Scan for the cell matching the given text and deliver its [X, Y] coordinate at center. 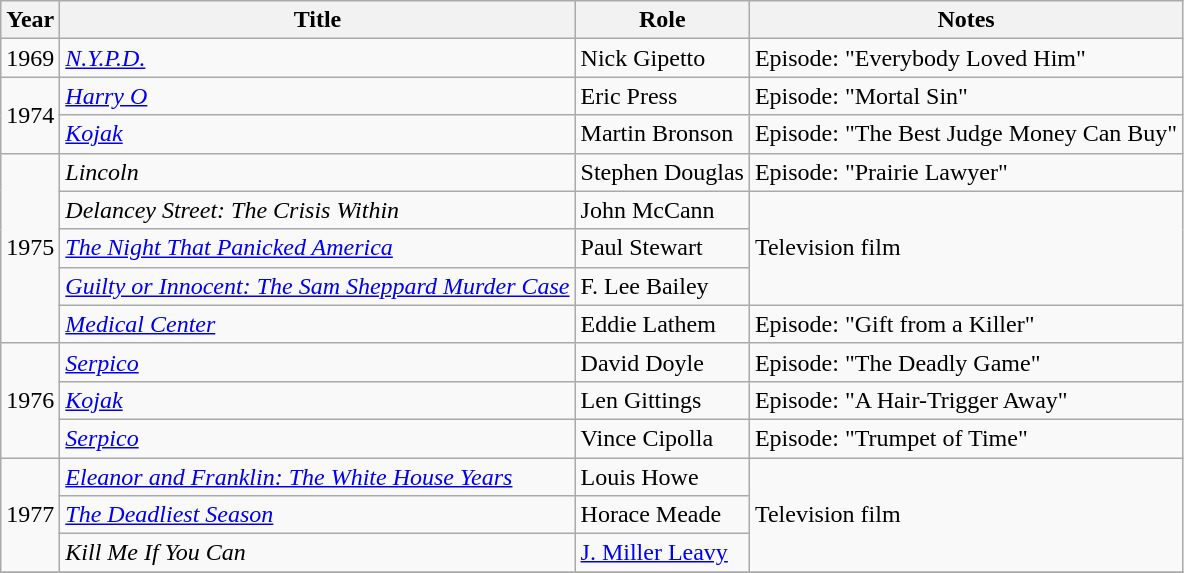
F. Lee Bailey [662, 286]
Year [30, 20]
J. Miller Leavy [662, 553]
John McCann [662, 210]
Kill Me If You Can [318, 553]
Episode: "Mortal Sin" [966, 96]
Harry O [318, 96]
1975 [30, 248]
Eleanor and Franklin: The White House Years [318, 477]
David Doyle [662, 362]
N.Y.P.D. [318, 58]
Nick Gipetto [662, 58]
Len Gittings [662, 400]
Eddie Lathem [662, 324]
Episode: "Trumpet of Time" [966, 438]
Horace Meade [662, 515]
1976 [30, 400]
Eric Press [662, 96]
Title [318, 20]
Lincoln [318, 172]
Episode: "A Hair-Trigger Away" [966, 400]
Episode: "The Best Judge Money Can Buy" [966, 134]
Delancey Street: The Crisis Within [318, 210]
Guilty or Innocent: The Sam Sheppard Murder Case [318, 286]
Martin Bronson [662, 134]
Notes [966, 20]
Episode: "The Deadly Game" [966, 362]
Episode: "Prairie Lawyer" [966, 172]
1974 [30, 115]
Episode: "Everybody Loved Him" [966, 58]
Episode: "Gift from a Killer" [966, 324]
Louis Howe [662, 477]
Stephen Douglas [662, 172]
Vince Cipolla [662, 438]
1969 [30, 58]
The Night That Panicked America [318, 248]
Role [662, 20]
1977 [30, 515]
Medical Center [318, 324]
Paul Stewart [662, 248]
The Deadliest Season [318, 515]
